Identify which cell holds the provided text, then report its [x, y] central coordinate. 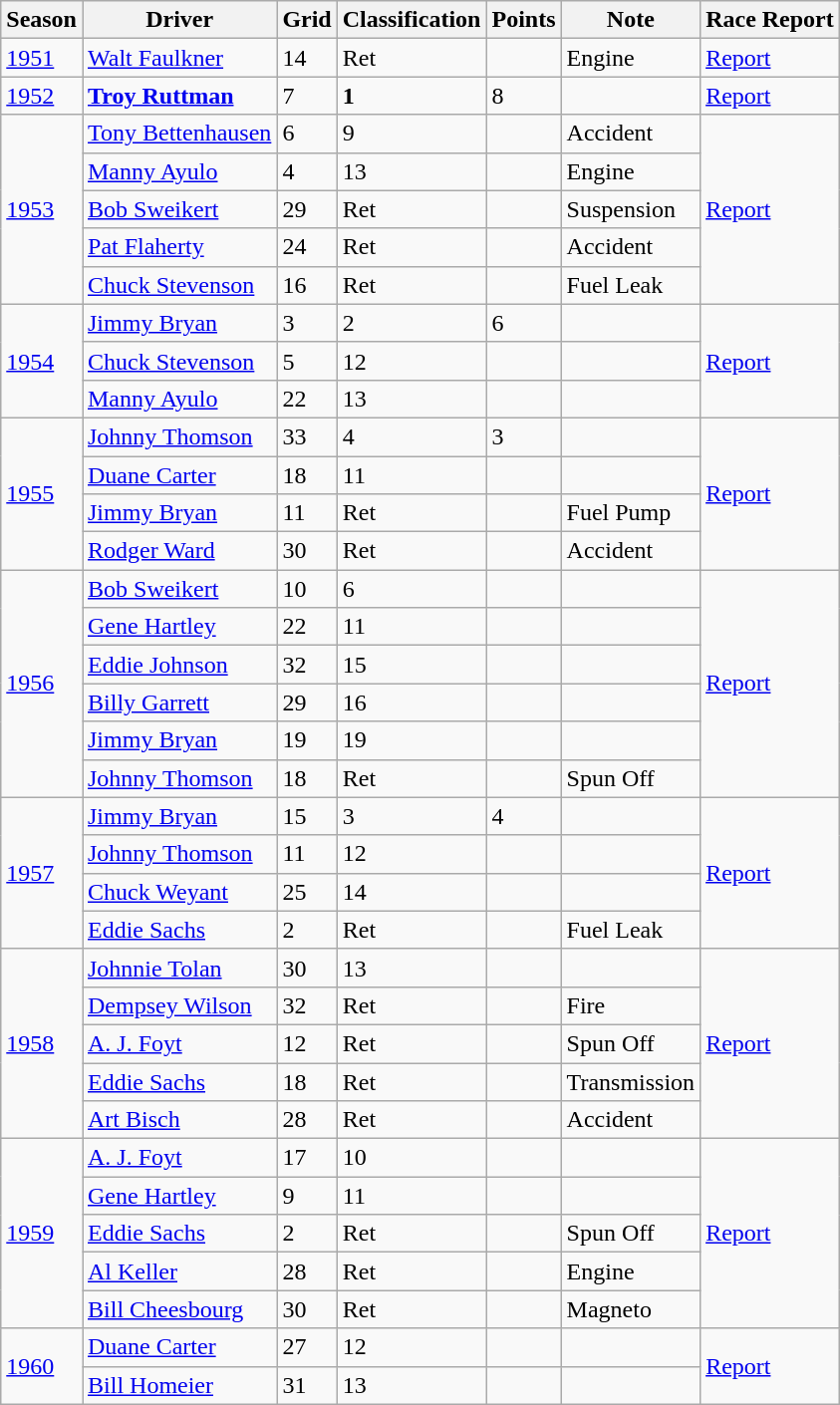
Tony Bettenhausen [179, 134]
Fire [631, 1005]
Race Report [770, 20]
1959 [42, 1234]
1953 [42, 209]
Billy Garrett [179, 702]
Magneto [631, 1309]
7 [307, 96]
Transmission [631, 1081]
Season [42, 20]
1960 [42, 1366]
Art Bisch [179, 1120]
1955 [42, 493]
Driver [179, 20]
Fuel Pump [631, 513]
Johnnie Tolan [179, 968]
Walt Faulkner [179, 58]
Bill Cheesbourg [179, 1309]
1957 [42, 873]
25 [307, 892]
1 [412, 96]
Pat Flaherty [179, 247]
Chuck Weyant [179, 892]
Troy Ruttman [179, 96]
31 [307, 1385]
1954 [42, 361]
17 [307, 1158]
1951 [42, 58]
Bill Homeier [179, 1385]
Dempsey Wilson [179, 1005]
1956 [42, 684]
Classification [412, 20]
8 [524, 96]
Note [631, 20]
24 [307, 247]
Rodger Ward [179, 551]
Grid [307, 20]
Eddie Johnson [179, 665]
33 [307, 436]
27 [307, 1347]
1952 [42, 96]
5 [307, 361]
Suspension [631, 209]
1958 [42, 1043]
Points [524, 20]
Al Keller [179, 1271]
